Determine the [X, Y] coordinate at the center of the cell enclosing the given text.  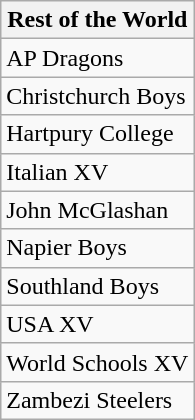
Rest of the World [98, 20]
Southland Boys [98, 286]
World Schools XV [98, 362]
John McGlashan [98, 210]
Italian XV [98, 172]
Zambezi Steelers [98, 400]
AP Dragons [98, 58]
Hartpury College [98, 134]
USA XV [98, 324]
Christchurch Boys [98, 96]
Napier Boys [98, 248]
